Provide the (X, Y) coordinate of the cell's center where the given text is located.  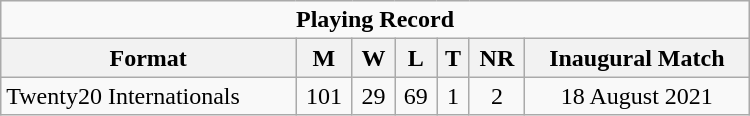
T (454, 58)
Inaugural Match (636, 58)
M (324, 58)
29 (373, 96)
1 (454, 96)
Playing Record (375, 20)
Format (148, 58)
18 August 2021 (636, 96)
W (373, 58)
L (416, 58)
2 (496, 96)
101 (324, 96)
69 (416, 96)
Twenty20 Internationals (148, 96)
NR (496, 58)
